Extract the [x, y] coordinate from the center of the cell holding the provided text.  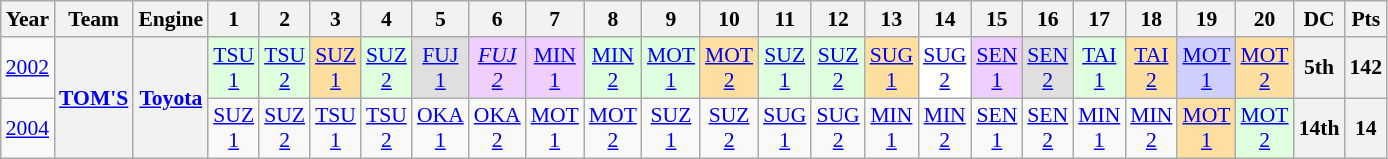
5th [1320, 68]
2004 [28, 128]
3 [336, 19]
2 [284, 19]
1 [234, 19]
11 [784, 19]
2002 [28, 68]
18 [1151, 19]
9 [671, 19]
OKA1 [440, 128]
17 [1099, 19]
DC [1320, 19]
8 [613, 19]
TOM'S [94, 98]
12 [838, 19]
14th [1320, 128]
13 [892, 19]
15 [996, 19]
16 [1048, 19]
TAI1 [1099, 68]
OKA2 [498, 128]
10 [729, 19]
FUJ2 [498, 68]
19 [1206, 19]
7 [555, 19]
Engine [170, 19]
Team [94, 19]
142 [1366, 68]
FUJ1 [440, 68]
Pts [1366, 19]
Toyota [170, 98]
6 [498, 19]
Year [28, 19]
5 [440, 19]
20 [1265, 19]
TAI2 [1151, 68]
4 [386, 19]
